Extract the [x, y] coordinate from the center of the cell holding the provided text.  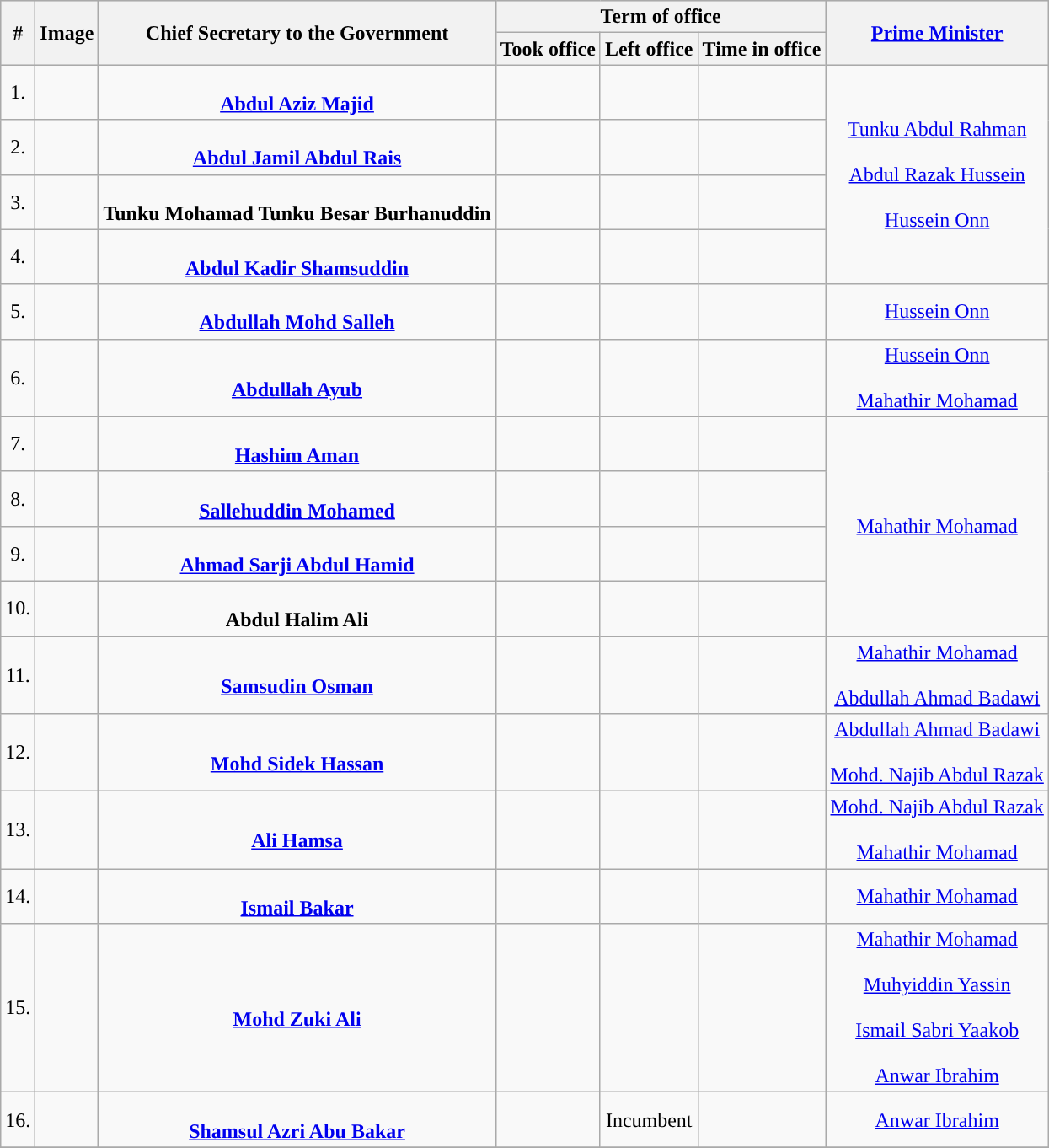
Mahathir Mohamad Abdullah Ahmad Badawi [937, 674]
8. [19, 499]
16. [19, 1119]
Tunku Mohamad Tunku Besar Burhanuddin [297, 202]
Abdullah Mohd Salleh [297, 312]
7. [19, 443]
13. [19, 830]
Mohd Sidek Hassan [297, 753]
Term of office [661, 17]
Samsudin Osman [297, 674]
Image [67, 33]
9. [19, 553]
14. [19, 897]
Abdullah Ahmad Badawi Mohd. Najib Abdul Razak [937, 753]
12. [19, 753]
Mohd. Najib Abdul Razak Mahathir Mohamad [937, 830]
Ahmad Sarji Abdul Hamid [297, 553]
Time in office [762, 49]
# [19, 33]
11. [19, 674]
Hussein Onn [937, 312]
5. [19, 312]
6. [19, 378]
Hussein Onn Mahathir Mohamad [937, 378]
Mohd Zuki Ali [297, 1008]
Abdullah Ayub [297, 378]
Shamsul Azri Abu Bakar [297, 1119]
4. [19, 256]
10. [19, 609]
Prime Minister [937, 33]
Ismail Bakar [297, 897]
Took office [548, 49]
15. [19, 1008]
2. [19, 147]
3. [19, 202]
Anwar Ibrahim [937, 1119]
Incumbent [649, 1119]
Sallehuddin Mohamed [297, 499]
Mahathir Mohamad Muhyiddin Yassin Ismail Sabri Yaakob Anwar Ibrahim [937, 1008]
Left office [649, 49]
Hashim Aman [297, 443]
Tunku Abdul Rahman Abdul Razak Hussein Hussein Onn [937, 174]
Ali Hamsa [297, 830]
Abdul Kadir Shamsuddin [297, 256]
1. [19, 93]
Abdul Aziz Majid [297, 93]
Abdul Halim Ali [297, 609]
Chief Secretary to the Government [297, 33]
Abdul Jamil Abdul Rais [297, 147]
